Determine the [x, y] coordinate at the center of the cell enclosing the given text.  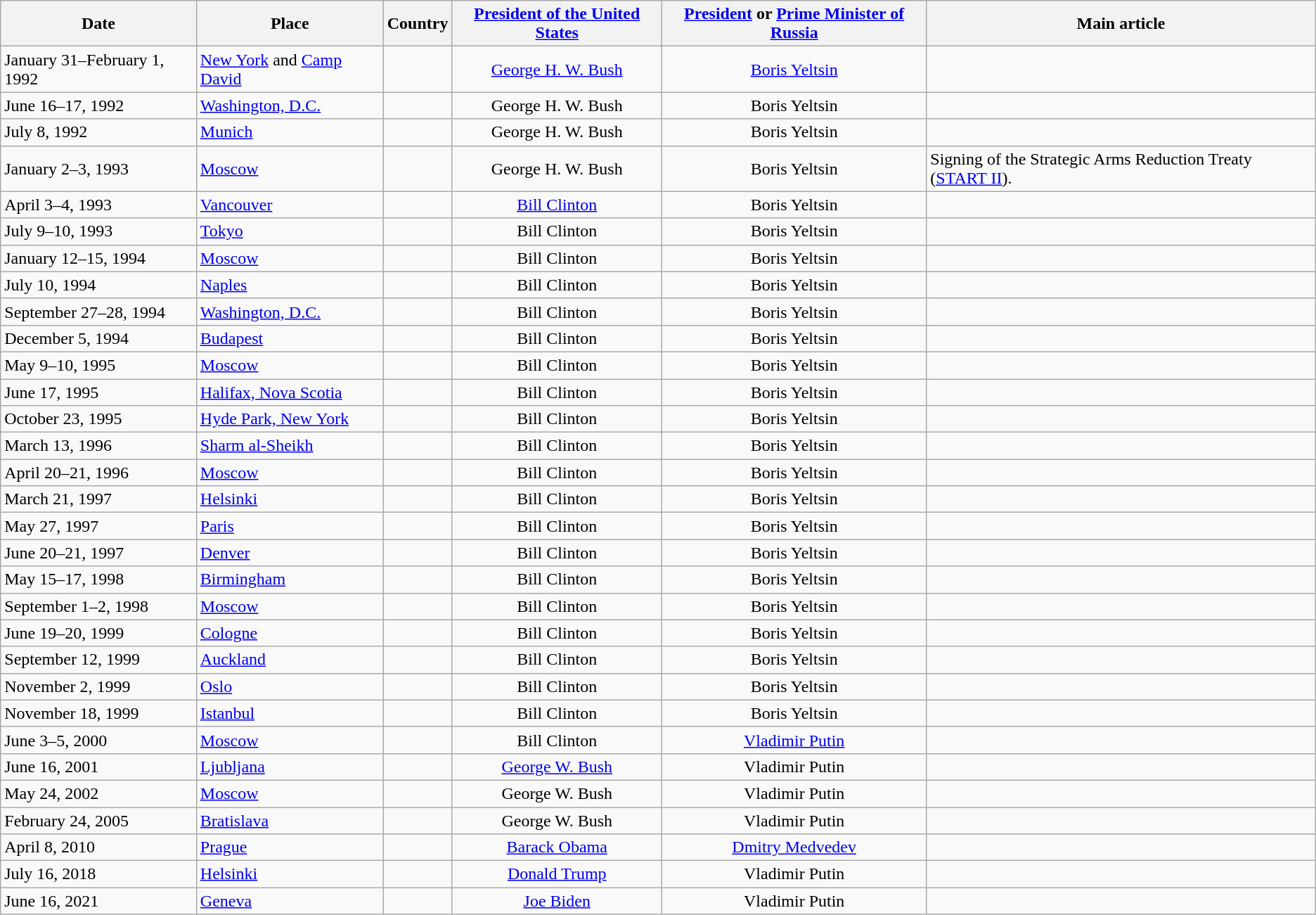
Geneva [290, 901]
July 9–10, 1993 [98, 231]
Budapest [290, 338]
December 5, 1994 [98, 338]
Donald Trump [557, 874]
Auckland [290, 660]
July 8, 1992 [98, 132]
January 2–3, 1993 [98, 169]
Prague [290, 847]
Munich [290, 132]
June 17, 1995 [98, 392]
Bratislava [290, 821]
July 16, 2018 [98, 874]
May 24, 2002 [98, 793]
Hyde Park, New York [290, 419]
June 16–17, 1992 [98, 105]
April 20–21, 1996 [98, 473]
Sharm al-Sheikh [290, 446]
January 12–15, 1994 [98, 258]
May 15–17, 1998 [98, 580]
Denver [290, 553]
Main article [1121, 24]
June 16, 2001 [98, 767]
Place [290, 24]
Ljubljana [290, 767]
April 3–4, 1993 [98, 205]
September 12, 1999 [98, 660]
Naples [290, 285]
June 19–20, 1999 [98, 633]
Joe Biden [557, 901]
October 23, 1995 [98, 419]
May 27, 1997 [98, 526]
September 1–2, 1998 [98, 606]
March 13, 1996 [98, 446]
May 9–10, 1995 [98, 365]
September 27–28, 1994 [98, 312]
Barack Obama [557, 847]
June 16, 2021 [98, 901]
President or Prime Minister of Russia [794, 24]
Paris [290, 526]
President of the United States [557, 24]
November 18, 1999 [98, 713]
March 21, 1997 [98, 499]
November 2, 1999 [98, 686]
January 31–February 1, 1992 [98, 69]
February 24, 2005 [98, 821]
Birmingham [290, 580]
April 8, 2010 [98, 847]
Cologne [290, 633]
Istanbul [290, 713]
Dmitry Medvedev [794, 847]
June 3–5, 2000 [98, 740]
Halifax, Nova Scotia [290, 392]
July 10, 1994 [98, 285]
Tokyo [290, 231]
Signing of the Strategic Arms Reduction Treaty (START II). [1121, 169]
Vancouver [290, 205]
Date [98, 24]
Country [418, 24]
New York and Camp David [290, 69]
Oslo [290, 686]
June 20–21, 1997 [98, 553]
